Scan for the cell matching the given text and deliver its [x, y] coordinate at center. 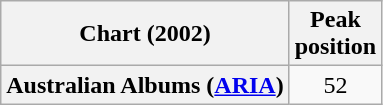
52 [335, 85]
Australian Albums (ARIA) [145, 85]
Peakposition [335, 34]
Chart (2002) [145, 34]
